Pinpoint the cell where the given text exists, returning its [X, Y] midpoint coordinate. 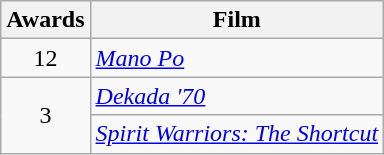
Awards [46, 20]
Mano Po [237, 58]
Film [237, 20]
12 [46, 58]
Dekada '70 [237, 96]
3 [46, 115]
Spirit Warriors: The Shortcut [237, 134]
